Find where the given text appears and provide that cell's center as (x, y) coordinate. 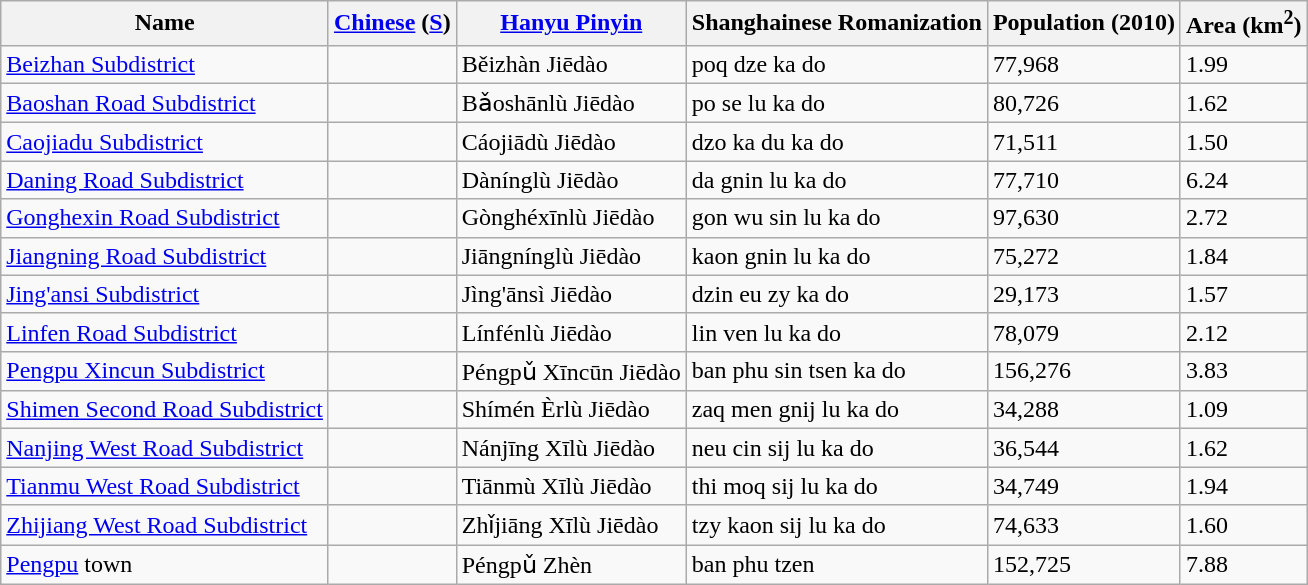
156,276 (1084, 371)
1.09 (1244, 410)
gon wu sin lu ka do (836, 218)
Nánjīng Xīlù Jiēdào (571, 448)
dzin eu zy ka do (836, 294)
71,511 (1084, 142)
tzy kaon sij lu ka do (836, 525)
2.12 (1244, 332)
Daning Road Subdistrict (165, 180)
Shanghainese Romanization (836, 24)
1.50 (1244, 142)
Běizhàn Jiēdào (571, 64)
Pengpu town (165, 565)
77,968 (1084, 64)
Zhijiang West Road Subdistrict (165, 525)
Gonghexin Road Subdistrict (165, 218)
Tiānmù Xīlù Jiēdào (571, 486)
34,749 (1084, 486)
zaq men gnij lu ka do (836, 410)
Cáojiādù Jiēdào (571, 142)
Name (165, 24)
1.94 (1244, 486)
Bǎoshānlù Jiēdào (571, 103)
36,544 (1084, 448)
75,272 (1084, 256)
Péngpǔ Zhèn (571, 565)
1.84 (1244, 256)
Caojiadu Subdistrict (165, 142)
Shímén Èrlù Jiēdào (571, 410)
29,173 (1084, 294)
1.60 (1244, 525)
1.99 (1244, 64)
Population (2010) (1084, 24)
78,079 (1084, 332)
Jiangning Road Subdistrict (165, 256)
34,288 (1084, 410)
Gònghéxīnlù Jiēdào (571, 218)
6.24 (1244, 180)
Linfen Road Subdistrict (165, 332)
Chinese (S) (392, 24)
Area (km2) (1244, 24)
Nanjing West Road Subdistrict (165, 448)
Baoshan Road Subdistrict (165, 103)
Zhǐjiāng Xīlù Jiēdào (571, 525)
po se lu ka do (836, 103)
Tianmu West Road Subdistrict (165, 486)
Jiāngnínglù Jiēdào (571, 256)
Jìng'ānsì Jiēdào (571, 294)
152,725 (1084, 565)
da gnin lu ka do (836, 180)
Dànínglù Jiēdào (571, 180)
7.88 (1244, 565)
poq dze ka do (836, 64)
neu cin sij lu ka do (836, 448)
2.72 (1244, 218)
1.57 (1244, 294)
74,633 (1084, 525)
dzo ka du ka do (836, 142)
thi moq sij lu ka do (836, 486)
Beizhan Subdistrict (165, 64)
80,726 (1084, 103)
77,710 (1084, 180)
97,630 (1084, 218)
Jing'ansi Subdistrict (165, 294)
Péngpǔ Xīncūn Jiēdào (571, 371)
ban phu tzen (836, 565)
ban phu sin tsen ka do (836, 371)
Hanyu Pinyin (571, 24)
3.83 (1244, 371)
Pengpu Xincun Subdistrict (165, 371)
Shimen Second Road Subdistrict (165, 410)
Línfénlù Jiēdào (571, 332)
lin ven lu ka do (836, 332)
kaon gnin lu ka do (836, 256)
